Identify which cell holds the provided text, then report its (x, y) central coordinate. 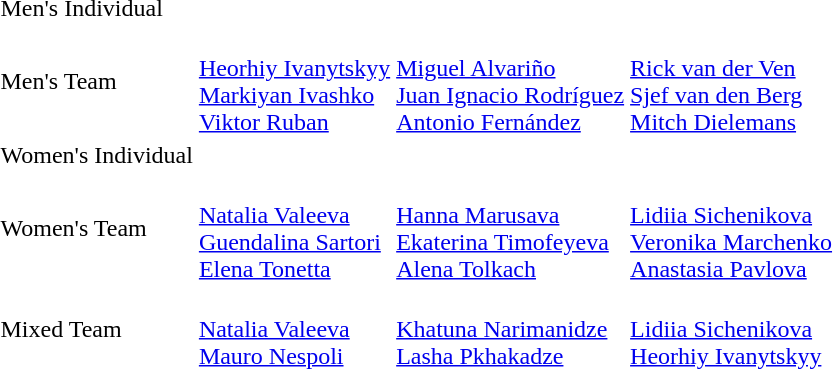
Hanna MarusavaEkaterina TimofeyevaAlena Tolkach (510, 228)
Miguel AlvariñoJuan Ignacio RodríguezAntonio Fernández (510, 82)
Heorhiy IvanytskyyMarkiyan IvashkoViktor Ruban (294, 82)
Natalia ValeevaGuendalina SartoriElena Tonetta (294, 228)
